Search for the cell housing the specified text and yield its (X, Y) center coordinate. 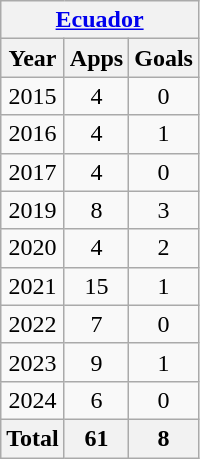
7 (96, 324)
2016 (33, 134)
Year (33, 58)
2021 (33, 286)
2022 (33, 324)
2017 (33, 172)
2024 (33, 400)
Ecuador (100, 20)
3 (164, 210)
15 (96, 286)
2 (164, 248)
Apps (96, 58)
Goals (164, 58)
2019 (33, 210)
9 (96, 362)
2020 (33, 248)
Total (33, 438)
2015 (33, 96)
6 (96, 400)
2023 (33, 362)
61 (96, 438)
